Capture the cell that displays the provided text and extract its [X, Y] central coordinate. 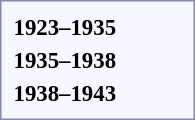
1938–1943 [65, 93]
1935–1938 [65, 60]
1923–1935 [65, 27]
